Search for the cell housing the specified text and yield its (x, y) center coordinate. 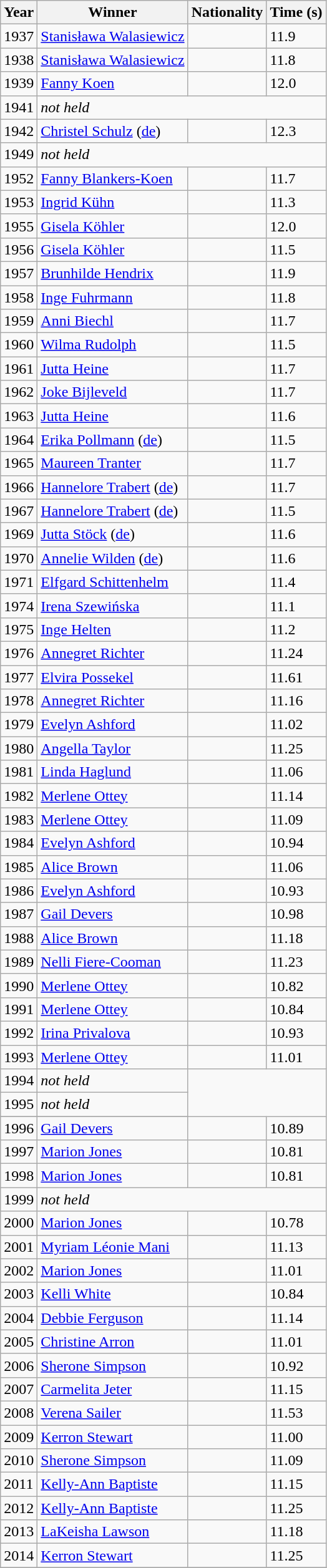
11.16 (296, 701)
1952 (19, 178)
1953 (19, 202)
1992 (19, 1033)
2002 (19, 1270)
Debbie Ferguson (112, 1318)
Erika Pollmann (de) (112, 440)
Nelli Fiere-Cooman (112, 962)
11.23 (296, 962)
1959 (19, 321)
1999 (19, 1199)
1962 (19, 392)
1989 (19, 962)
Carmelita Jeter (112, 1389)
Christine Arron (112, 1342)
2005 (19, 1342)
Myriam Léonie Mani (112, 1247)
1975 (19, 629)
Fanny Blankers-Koen (112, 178)
2013 (19, 1532)
Elfgard Schittenhelm (112, 582)
1942 (19, 131)
Ingrid Kühn (112, 202)
Nationality (227, 12)
Maureen Tranter (112, 463)
Christel Schulz (de) (112, 131)
11.24 (296, 653)
1984 (19, 843)
Jutta Stöck (de) (112, 535)
1967 (19, 511)
1949 (19, 155)
2008 (19, 1413)
1965 (19, 463)
1966 (19, 487)
Brunhilde Hendrix (112, 273)
11.1 (296, 606)
12.3 (296, 131)
1974 (19, 606)
1970 (19, 558)
1958 (19, 298)
2010 (19, 1461)
1985 (19, 867)
1956 (19, 249)
1986 (19, 891)
1960 (19, 345)
2011 (19, 1484)
11.53 (296, 1413)
1971 (19, 582)
10.89 (296, 1128)
1937 (19, 36)
10.98 (296, 914)
Elvira Possekel (112, 677)
10.82 (296, 985)
2003 (19, 1294)
Angella Taylor (112, 748)
Inge Helten (112, 629)
LaKeisha Lawson (112, 1532)
Fanny Koen (112, 84)
1969 (19, 535)
2012 (19, 1508)
Kelli White (112, 1294)
10.78 (296, 1223)
1979 (19, 725)
1977 (19, 677)
2009 (19, 1436)
1941 (19, 107)
Inge Fuhrmann (112, 298)
1997 (19, 1152)
11.61 (296, 677)
Verena Sailer (112, 1413)
11.4 (296, 582)
Year (19, 12)
11.02 (296, 725)
Irina Privalova (112, 1033)
Linda Haglund (112, 772)
2014 (19, 1556)
11.3 (296, 202)
1995 (19, 1105)
2000 (19, 1223)
11.2 (296, 629)
Annelie Wilden (de) (112, 558)
1988 (19, 938)
1994 (19, 1081)
1990 (19, 985)
1978 (19, 701)
1998 (19, 1176)
Time (s) (296, 12)
2001 (19, 1247)
1993 (19, 1057)
1996 (19, 1128)
Winner (112, 12)
1961 (19, 369)
10.92 (296, 1365)
Irena Szewińska (112, 606)
2006 (19, 1365)
1938 (19, 60)
11.13 (296, 1247)
Anni Biechl (112, 321)
2004 (19, 1318)
1987 (19, 914)
11.00 (296, 1436)
1957 (19, 273)
1991 (19, 1009)
1939 (19, 84)
1983 (19, 820)
Joke Bijleveld (112, 392)
10.94 (296, 843)
1982 (19, 796)
1980 (19, 748)
1955 (19, 226)
2007 (19, 1389)
1981 (19, 772)
1963 (19, 416)
1964 (19, 440)
1976 (19, 653)
Wilma Rudolph (112, 345)
